Find where the given text appears and provide that cell's center as (x, y) coordinate. 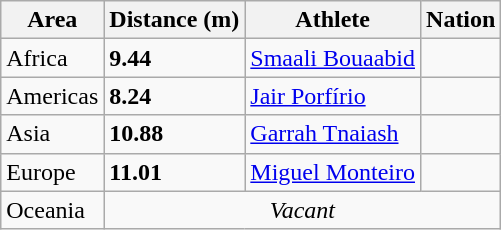
Vacant (302, 210)
9.44 (174, 58)
Africa (52, 58)
Smaali Bouaabid (333, 58)
Asia (52, 134)
Jair Porfírio (333, 96)
Area (52, 20)
Miguel Monteiro (333, 172)
8.24 (174, 96)
Garrah Tnaiash (333, 134)
Athlete (333, 20)
11.01 (174, 172)
Europe (52, 172)
Americas (52, 96)
Distance (m) (174, 20)
10.88 (174, 134)
Oceania (52, 210)
Nation (461, 20)
